Extract the [x, y] coordinate from the center of the cell holding the provided text.  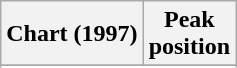
Chart (1997) [72, 34]
Peakposition [189, 34]
